From the cell containing the given text, extract its center point as [X, Y] coordinate. 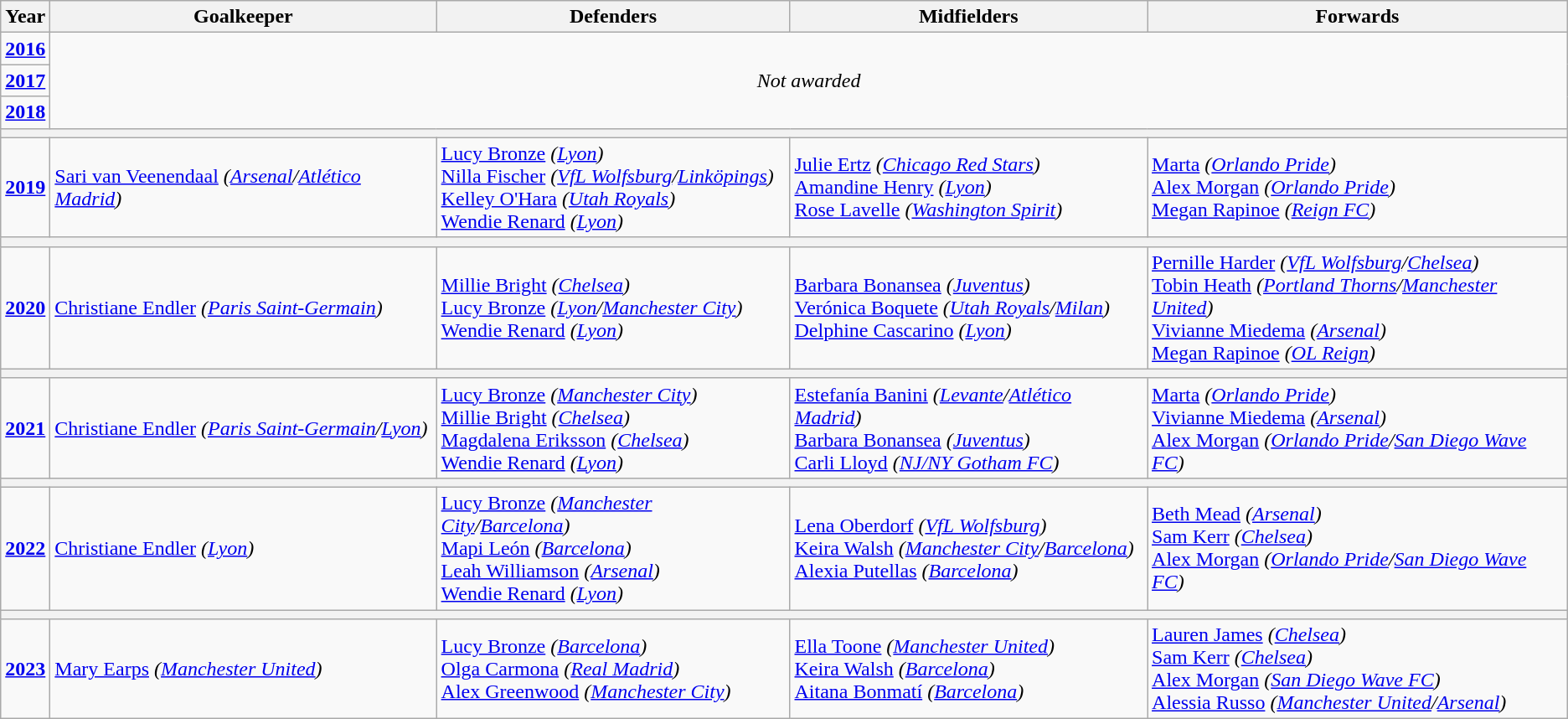
2019 [25, 188]
Mary Earps (Manchester United) [243, 669]
2020 [25, 308]
Defenders [613, 17]
Marta (Orlando Pride) Alex Morgan (Orlando Pride) Megan Rapinoe (Reign FC) [1358, 188]
2023 [25, 669]
2021 [25, 427]
Marta (Orlando Pride) Vivianne Miedema (Arsenal) Alex Morgan (Orlando Pride/San Diego Wave FC) [1358, 427]
2022 [25, 548]
Ella Toone (Manchester United) Keira Walsh (Barcelona) Aitana Bonmatí (Barcelona) [968, 669]
Pernille Harder (VfL Wolfsburg/Chelsea) Tobin Heath (Portland Thorns/Manchester United) Vivianne Miedema (Arsenal) Megan Rapinoe (OL Reign) [1358, 308]
Lucy Bronze (Manchester City) Millie Bright (Chelsea) Magdalena Eriksson (Chelsea) Wendie Renard (Lyon) [613, 427]
Barbara Bonansea (Juventus) Verónica Boquete (Utah Royals/Milan) Delphine Cascarino (Lyon) [968, 308]
Beth Mead (Arsenal) Sam Kerr (Chelsea) Alex Morgan (Orlando Pride/San Diego Wave FC) [1358, 548]
Millie Bright (Chelsea) Lucy Bronze (Lyon/Manchester City) Wendie Renard (Lyon) [613, 308]
Lauren James (Chelsea) Sam Kerr (Chelsea) Alex Morgan (San Diego Wave FC) Alessia Russo (Manchester United/Arsenal) [1358, 669]
Forwards [1358, 17]
Lucy Bronze (Manchester City/Barcelona) Mapi León (Barcelona) Leah Williamson (Arsenal) Wendie Renard (Lyon) [613, 548]
Midfielders [968, 17]
Lucy Bronze (Barcelona) Olga Carmona (Real Madrid) Alex Greenwood (Manchester City) [613, 669]
Christiane Endler (Paris Saint-Germain) [243, 308]
Sari van Veenendaal (Arsenal/Atlético Madrid) [243, 188]
2017 [25, 80]
2016 [25, 49]
Not awarded [809, 80]
Lucy Bronze (Lyon) Nilla Fischer (VfL Wolfsburg/Linköpings) Kelley O'Hara (Utah Royals) Wendie Renard (Lyon) [613, 188]
Estefanía Banini (Levante/Atlético Madrid) Barbara Bonansea (Juventus) Carli Lloyd (NJ/NY Gotham FC) [968, 427]
Christiane Endler (Paris Saint-Germain/Lyon) [243, 427]
Christiane Endler (Lyon) [243, 548]
Julie Ertz (Chicago Red Stars) Amandine Henry (Lyon) Rose Lavelle (Washington Spirit) [968, 188]
Lena Oberdorf (VfL Wolfsburg) Keira Walsh (Manchester City/Barcelona) Alexia Putellas (Barcelona) [968, 548]
2018 [25, 112]
Goalkeeper [243, 17]
Year [25, 17]
